Provide the (x, y) coordinate of the cell's center where the given text is located.  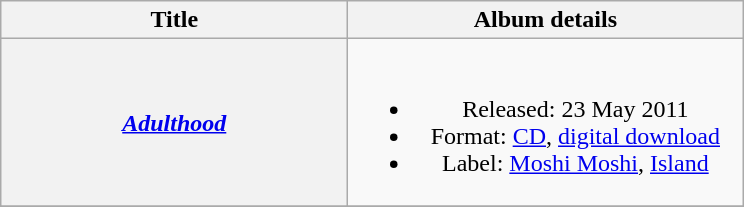
Adulthood (174, 122)
Album details (546, 20)
Title (174, 20)
Released: 23 May 2011Format: CD, digital downloadLabel: Moshi Moshi, Island (546, 122)
